Return [X, Y] of the center of cell containing provided text 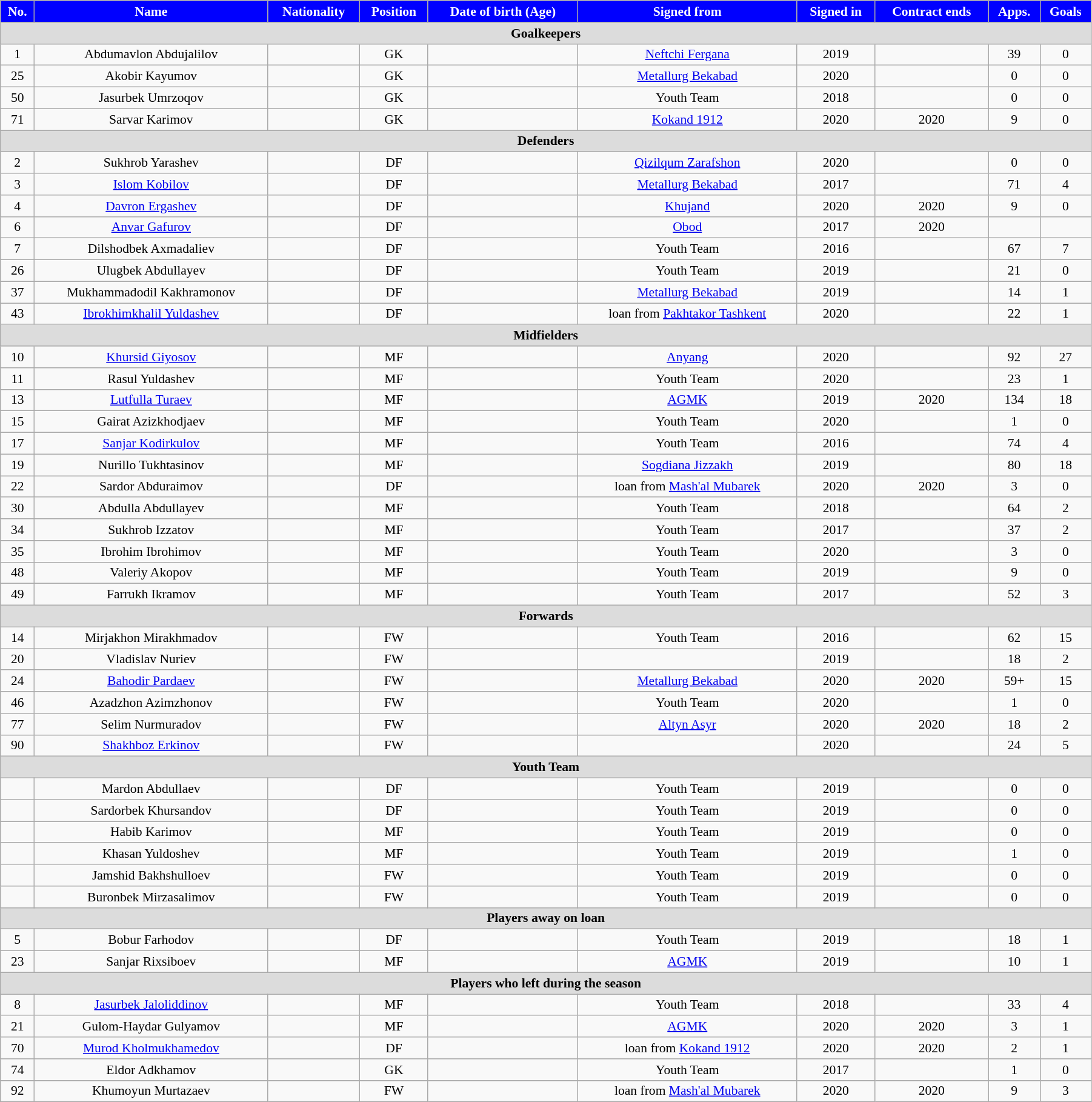
Habib Karimov [151, 832]
Akobir Kayumov [151, 76]
Sanjar Kodirkulov [151, 444]
Lutfulla Turaev [151, 400]
Jasurbek Umrzoqov [151, 98]
Anvar Gafurov [151, 227]
Bobur Farhodov [151, 940]
Position [394, 12]
Eldor Adkhamov [151, 1070]
Players away on loan [546, 918]
70 [18, 1048]
Nationality [314, 12]
Obod [687, 227]
Defenders [546, 141]
Khujand [687, 206]
Apps. [1014, 12]
Shakhboz Erkinov [151, 746]
Nurillo Tukhtasinov [151, 465]
77 [18, 724]
Sukhrob Izzatov [151, 530]
19 [18, 465]
Contract ends [931, 12]
Khasan Yuldoshev [151, 854]
6 [18, 227]
Sardor Abduraimov [151, 487]
Dilshodbek Axmadaliev [151, 249]
35 [18, 552]
Kokand 1912 [687, 119]
46 [18, 703]
No. [18, 12]
Sogdiana Jizzakh [687, 465]
20 [18, 660]
Abdulla Abdullayev [151, 509]
34 [18, 530]
Khumoyun Murtazaev [151, 1091]
11 [18, 379]
50 [18, 98]
27 [1065, 357]
33 [1014, 1005]
Players who left during the season [546, 983]
Farrukh Ikramov [151, 595]
Neftchi Fergana [687, 55]
Jasurbek Jaloliddinov [151, 1005]
52 [1014, 595]
39 [1014, 55]
Sarvar Karimov [151, 119]
49 [18, 595]
90 [18, 746]
Rasul Yuldashev [151, 379]
8 [18, 1005]
Anyang [687, 357]
Mardon Abdullaev [151, 789]
loan from Kokand 1912 [687, 1048]
13 [18, 400]
Sanjar Rixsiboev [151, 962]
Khursid Giyosov [151, 357]
59+ [1014, 681]
Azadzhon Azimzhonov [151, 703]
Goalkeepers [546, 33]
Name [151, 12]
67 [1014, 249]
80 [1014, 465]
Buronbek Mirzasalimov [151, 897]
Gulom-Haydar Gulyamov [151, 1027]
43 [18, 314]
Vladislav Nuriev [151, 660]
Signed in [836, 12]
Davron Ergashev [151, 206]
62 [1014, 638]
Forwards [546, 616]
Goals [1065, 12]
64 [1014, 509]
loan from Pakhtakor Tashkent [687, 314]
Selim Nurmuradov [151, 724]
Ibrokhimkhalil Yuldashev [151, 314]
Sardorbek Khursandov [151, 810]
Altyn Asyr [687, 724]
134 [1014, 400]
Jamshid Bakhshulloev [151, 875]
Murod Kholmukhamedov [151, 1048]
Gairat Azizkhodjaev [151, 422]
Abdumavlon Abdujalilov [151, 55]
Sukhrob Yarashev [151, 163]
Mirjakhon Mirakhmadov [151, 638]
Ibrohim Ibrohimov [151, 552]
Islom Kobilov [151, 184]
Midfielders [546, 336]
Date of birth (Age) [503, 12]
Qizilqum Zarafshon [687, 163]
48 [18, 573]
Signed from [687, 12]
Ulugbek Abdullayev [151, 271]
Bahodir Pardaev [151, 681]
26 [18, 271]
25 [18, 76]
Mukhammadodil Kakhramonov [151, 292]
17 [18, 444]
30 [18, 509]
Valeriy Akopov [151, 573]
